Search for the cell housing the specified text and yield its [x, y] center coordinate. 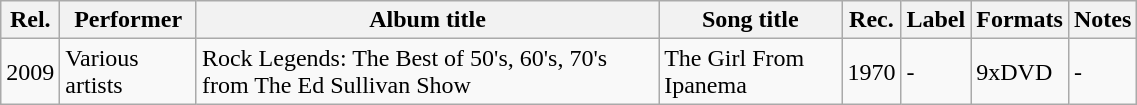
Label [936, 20]
1970 [872, 72]
9xDVD [1020, 72]
Rock Legends: The Best of 50's, 60's, 70's from The Ed Sullivan Show [427, 72]
The Girl From Ipanema [750, 72]
Song title [750, 20]
Rel. [30, 20]
Formats [1020, 20]
Rec. [872, 20]
Performer [128, 20]
2009 [30, 72]
Various artists [128, 72]
Album title [427, 20]
Notes [1102, 20]
